Determine the [x, y] coordinate at the center of the cell enclosing the given text.  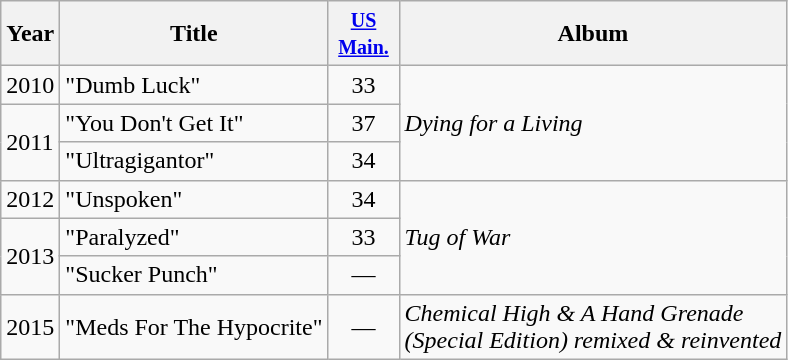
Tug of War [593, 237]
Dying for a Living [593, 123]
"Paralyzed" [194, 237]
Year [30, 34]
Chemical High & A Hand Grenade (Special Edition) remixed & reinvented [593, 326]
2010 [30, 85]
2011 [30, 142]
2015 [30, 326]
37 [364, 123]
"Sucker Punch" [194, 275]
"Dumb Luck" [194, 85]
Album [593, 34]
USMain. [364, 34]
Title [194, 34]
"Ultragigantor" [194, 161]
2012 [30, 199]
"Unspoken" [194, 199]
"You Don't Get It" [194, 123]
2013 [30, 256]
"Meds For The Hypocrite" [194, 326]
